Locate the cell with the specified text and output its [x, y] center coordinate. 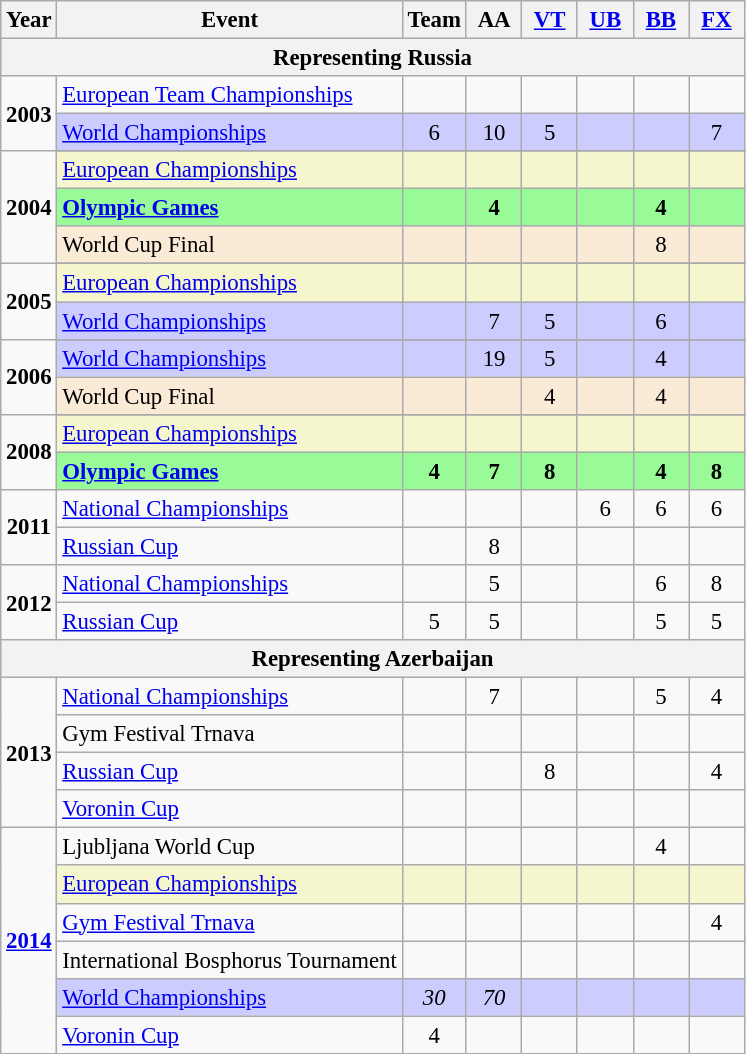
FX [717, 20]
VT [550, 20]
Representing Russia [373, 58]
2005 [29, 302]
2011 [29, 528]
International Bosphorus Tournament [230, 960]
European Team Championships [230, 95]
2006 [29, 376]
Representing Azerbaijan [373, 659]
AA [494, 20]
70 [494, 997]
Year [29, 20]
2012 [29, 602]
2004 [29, 208]
Event [230, 20]
UB [605, 20]
19 [494, 358]
30 [434, 997]
2013 [29, 753]
2014 [29, 941]
Ljubljana World Cup [230, 847]
BB [661, 20]
10 [494, 133]
2003 [29, 114]
2008 [29, 452]
Team [434, 20]
